Detect which cell encompasses the target text, then output its [X, Y] center coordinate. 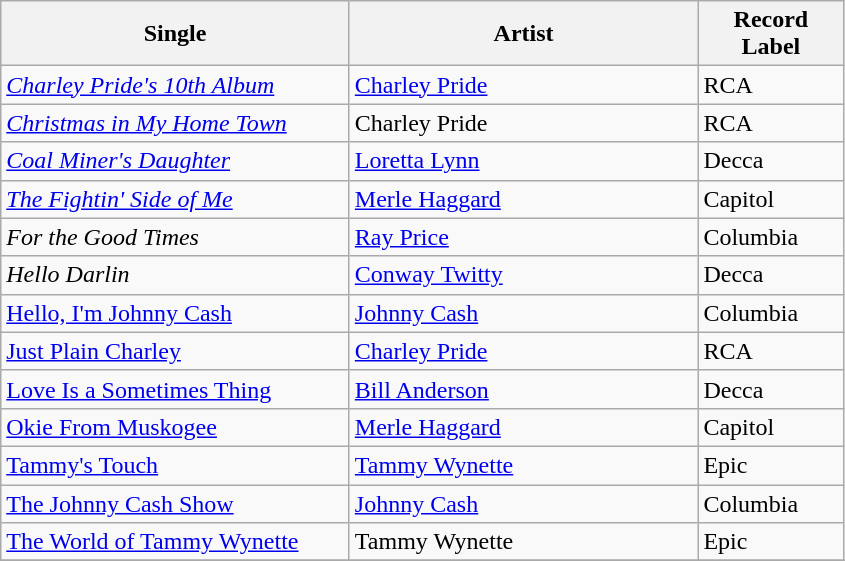
Love Is a Sometimes Thing [176, 389]
Record Label [771, 34]
The World of Tammy Wynette [176, 542]
The Johnny Cash Show [176, 503]
For the Good Times [176, 237]
Conway Twitty [524, 275]
Tammy's Touch [176, 465]
Artist [524, 34]
Christmas in My Home Town [176, 123]
Ray Price [524, 237]
Okie From Muskogee [176, 427]
Hello Darlin [176, 275]
Coal Miner's Daughter [176, 161]
Charley Pride's 10th Album [176, 85]
Single [176, 34]
Bill Anderson [524, 389]
The Fightin' Side of Me [176, 199]
Just Plain Charley [176, 351]
Loretta Lynn [524, 161]
Hello, I'm Johnny Cash [176, 313]
